Find where the given text appears and provide that cell's center as [x, y] coordinate. 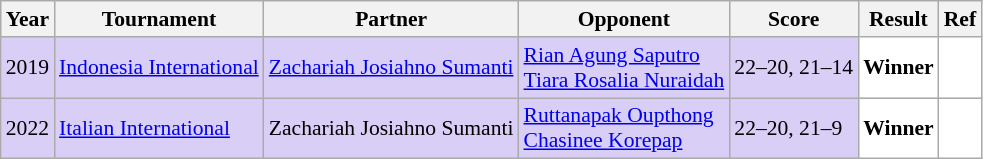
Year [28, 19]
Partner [392, 19]
Indonesia International [159, 68]
Score [794, 19]
Opponent [624, 19]
2022 [28, 128]
Result [898, 19]
Ref [960, 19]
Tournament [159, 19]
Rian Agung Saputro Tiara Rosalia Nuraidah [624, 68]
22–20, 21–9 [794, 128]
22–20, 21–14 [794, 68]
2019 [28, 68]
Ruttanapak Oupthong Chasinee Korepap [624, 128]
Italian International [159, 128]
